Pinpoint the cell where the given text exists, returning its (x, y) midpoint coordinate. 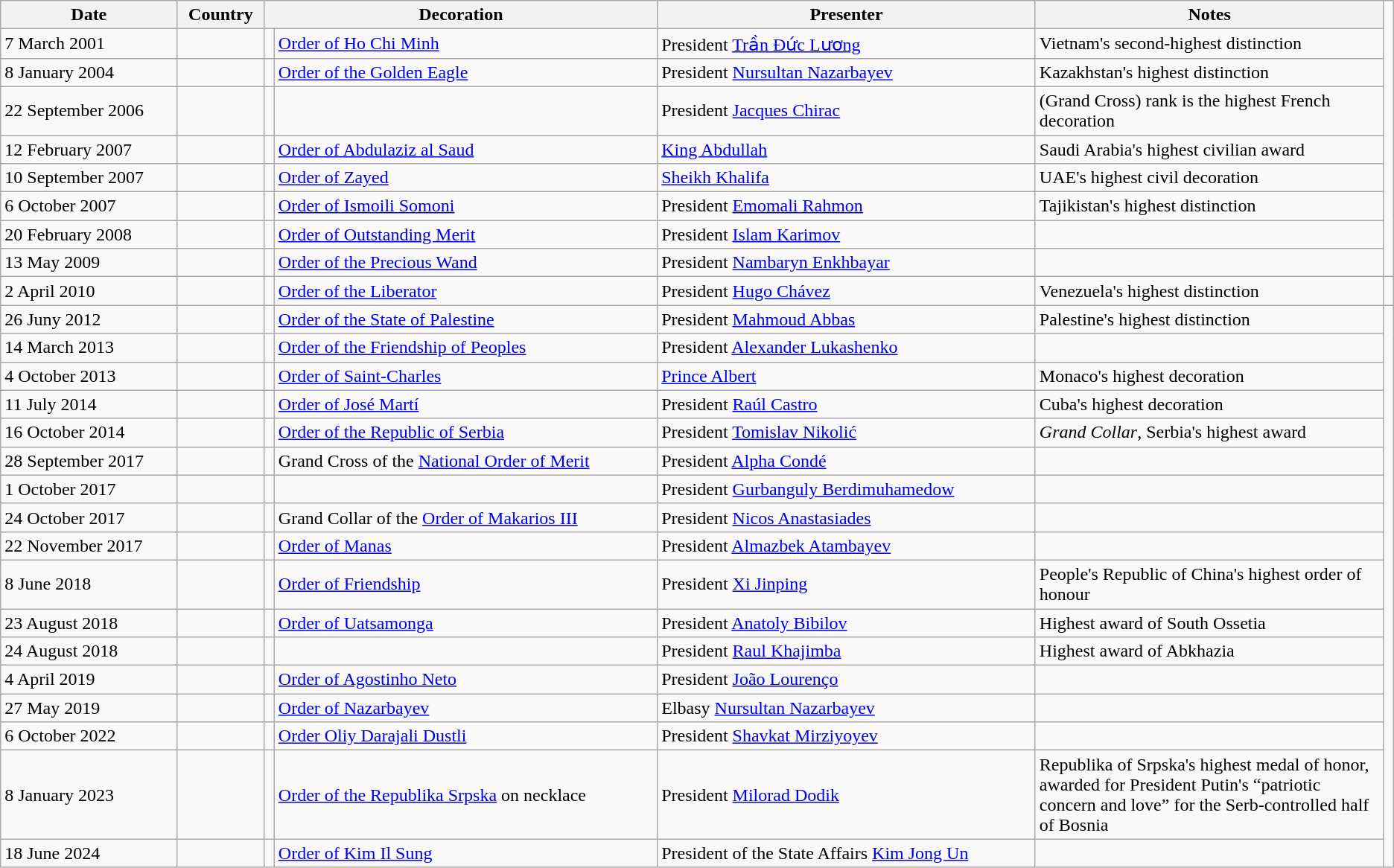
Order of Zayed (465, 178)
President Nicos Anastasiades (847, 517)
President Raul Khajimba (847, 651)
Tajikistan's highest distinction (1209, 206)
8 June 2018 (89, 584)
President Alpha Condé (847, 461)
Order of the Precious Wand (465, 263)
23 August 2018 (89, 623)
President Xi Jinping (847, 584)
8 January 2004 (89, 72)
1 October 2017 (89, 489)
Grand Collar of the Order of Makarios III (465, 517)
14 March 2013 (89, 348)
UAE's highest civil decoration (1209, 178)
28 September 2017 (89, 461)
Order of the Republika Srpska on necklace (465, 795)
President Nursultan Nazarbayev (847, 72)
6 October 2022 (89, 736)
Date (89, 15)
Republika of Srpska's highest medal of honor, awarded for President Putin's “patriotic concern and love” for the Serb-controlled half of Bosnia (1209, 795)
President Nambaryn Enkhbayar (847, 263)
Order of Nazarbayev (465, 708)
King Abdullah (847, 150)
27 May 2019 (89, 708)
24 August 2018 (89, 651)
President Milorad Dodik (847, 795)
18 June 2024 (89, 853)
Decoration (461, 15)
Kazakhstan's highest distinction (1209, 72)
Order Oliy Darajali Dustli (465, 736)
2 April 2010 (89, 291)
Order of Outstanding Merit (465, 234)
Order of Friendship (465, 584)
6 October 2007 (89, 206)
President Hugo Chávez (847, 291)
Order of Abdulaziz al Saud (465, 150)
Order of the Friendship of Peoples (465, 348)
24 October 2017 (89, 517)
Order of the Republic of Serbia (465, 433)
President Shavkat Mirziyoyev (847, 736)
10 September 2007 (89, 178)
(Grand Cross) rank is the highest French decoration (1209, 110)
President Islam Karimov (847, 234)
Venezuela's highest distinction (1209, 291)
Grand Collar, Serbia's highest award (1209, 433)
Saudi Arabia's highest civilian award (1209, 150)
Order of Uatsamonga (465, 623)
President Gurbanguly Berdimuhamedow (847, 489)
Palestine's highest distinction (1209, 319)
Highest award of Abkhazia (1209, 651)
Order of José Martí (465, 404)
President Trần Đức Lương (847, 44)
22 September 2006 (89, 110)
President Mahmoud Abbas (847, 319)
12 February 2007 (89, 150)
President Raúl Castro (847, 404)
Order of Manas (465, 546)
Sheikh Khalifa (847, 178)
Order of Ismoili Somoni (465, 206)
4 April 2019 (89, 680)
11 July 2014 (89, 404)
Prince Albert (847, 376)
Monaco's highest decoration (1209, 376)
Grand Cross of the National Order of Merit (465, 461)
Notes (1209, 15)
20 February 2008 (89, 234)
13 May 2009 (89, 263)
Order of the Liberator (465, 291)
President Almazbek Atambayev (847, 546)
President Jacques Chirac (847, 110)
President Alexander Lukashenko (847, 348)
Country (220, 15)
Order of the State of Palestine (465, 319)
26 Juny 2012 (89, 319)
Presenter (847, 15)
Vietnam's second-highest distinction (1209, 44)
Elbasy Nursultan Nazarbayev (847, 708)
Order of Agostinho Neto (465, 680)
Highest award of South Ossetia (1209, 623)
Cuba's highest decoration (1209, 404)
16 October 2014 (89, 433)
Order of Kim Il Sung (465, 853)
People's Republic of China's highest order of honour (1209, 584)
President Tomislav Nikolić (847, 433)
4 October 2013 (89, 376)
Order of Saint-Charles (465, 376)
President of the State Affairs Kim Jong Un (847, 853)
President João Lourenço (847, 680)
President Anatoly Bibilov (847, 623)
7 March 2001 (89, 44)
22 November 2017 (89, 546)
8 January 2023 (89, 795)
Order of the Golden Eagle (465, 72)
Order of Ho Chi Minh (465, 44)
President Emomali Rahmon (847, 206)
